Extract the [x, y] coordinate from the center of the cell holding the provided text.  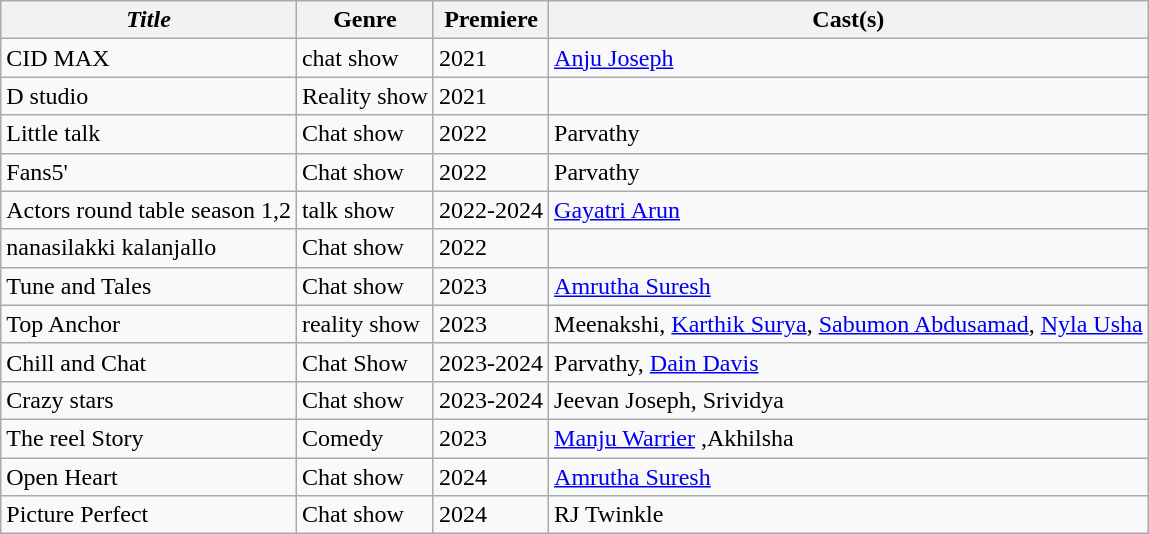
Chill and Chat [149, 362]
Reality show [364, 96]
Picture Perfect [149, 515]
Jeevan Joseph, Srividya [849, 400]
RJ Twinkle [849, 515]
reality show [364, 324]
Little talk [149, 134]
Genre [364, 20]
Actors round table season 1,2 [149, 210]
The reel Story [149, 438]
Open Heart [149, 477]
Gayatri Arun [849, 210]
Premiere [490, 20]
chat show [364, 58]
Fans5' [149, 172]
D studio [149, 96]
Cast(s) [849, 20]
CID MAX [149, 58]
talk show [364, 210]
Comedy [364, 438]
Anju Joseph [849, 58]
2022-2024 [490, 210]
Meenakshi, Karthik Surya, Sabumon Abdusamad, Nyla Usha [849, 324]
Manju Warrier ,Akhilsha [849, 438]
Title [149, 20]
nanasilakki kalanjallo [149, 248]
Crazy stars [149, 400]
Top Anchor [149, 324]
Chat Show [364, 362]
Parvathy, Dain Davis [849, 362]
Tune and Tales [149, 286]
